Identify which cell holds the provided text, then report its (x, y) central coordinate. 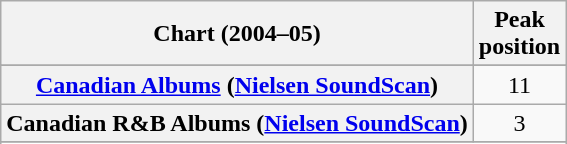
Chart (2004–05) (238, 34)
11 (519, 85)
Canadian R&B Albums (Nielsen SoundScan) (238, 123)
3 (519, 123)
Canadian Albums (Nielsen SoundScan) (238, 85)
Peak position (519, 34)
